Return [X, Y] of the center of cell containing provided text 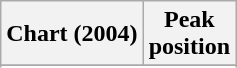
Peakposition [189, 34]
Chart (2004) [72, 34]
